Output the [x, y] coordinate of the center of the cell containing the given text.  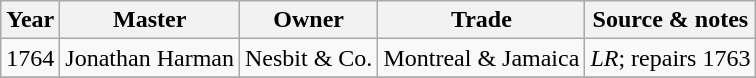
Source & notes [670, 20]
Owner [308, 20]
1764 [30, 58]
Trade [482, 20]
Jonathan Harman [150, 58]
Master [150, 20]
Year [30, 20]
Montreal & Jamaica [482, 58]
Nesbit & Co. [308, 58]
LR; repairs 1763 [670, 58]
